Pinpoint the cell where the given text exists, returning its [x, y] midpoint coordinate. 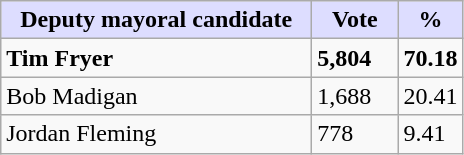
% [430, 20]
Vote [355, 20]
9.41 [430, 134]
Deputy mayoral candidate [156, 20]
778 [355, 134]
70.18 [430, 58]
1,688 [355, 96]
Bob Madigan [156, 96]
Jordan Fleming [156, 134]
Tim Fryer [156, 58]
20.41 [430, 96]
5,804 [355, 58]
